From the cell containing the given text, extract its center point as (X, Y) coordinate. 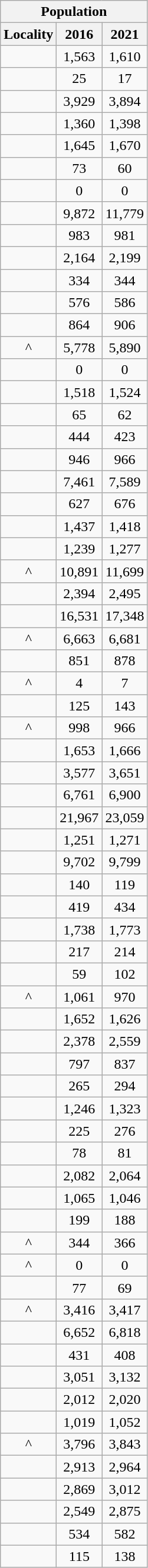
3,651 (125, 773)
119 (125, 885)
434 (125, 907)
6,663 (79, 638)
431 (79, 1355)
59 (79, 974)
1,670 (125, 146)
6,818 (125, 1332)
1,563 (79, 56)
1,246 (79, 1109)
408 (125, 1355)
265 (79, 1086)
5,890 (125, 348)
1,418 (125, 526)
9,702 (79, 862)
2,020 (125, 1400)
797 (79, 1064)
2,869 (79, 1489)
998 (79, 728)
6,761 (79, 795)
1,518 (79, 392)
2,012 (79, 1400)
81 (125, 1153)
3,417 (125, 1310)
1,239 (79, 549)
3,132 (125, 1377)
7 (125, 683)
1,398 (125, 124)
3,894 (125, 101)
9,799 (125, 862)
17 (125, 79)
1,323 (125, 1109)
Population (74, 12)
6,681 (125, 638)
217 (79, 952)
2,913 (79, 1467)
Locality (28, 34)
1,666 (125, 750)
138 (125, 1556)
3,012 (125, 1489)
1,277 (125, 549)
6,652 (79, 1332)
2,082 (79, 1176)
1,610 (125, 56)
3,843 (125, 1444)
2,964 (125, 1467)
864 (79, 325)
6,900 (125, 795)
25 (79, 79)
366 (125, 1243)
878 (125, 661)
78 (79, 1153)
906 (125, 325)
225 (79, 1131)
65 (79, 415)
627 (79, 504)
2021 (125, 34)
1,065 (79, 1198)
1,046 (125, 1198)
676 (125, 504)
11,779 (125, 213)
2,559 (125, 1042)
444 (79, 437)
188 (125, 1220)
62 (125, 415)
1,626 (125, 1019)
9,872 (79, 213)
5,778 (79, 348)
2,495 (125, 593)
2,164 (79, 258)
1,773 (125, 929)
3,577 (79, 773)
2,875 (125, 1512)
419 (79, 907)
2,394 (79, 593)
2,064 (125, 1176)
851 (79, 661)
73 (79, 168)
334 (79, 281)
582 (125, 1534)
214 (125, 952)
2,199 (125, 258)
60 (125, 168)
2,378 (79, 1042)
970 (125, 997)
981 (125, 235)
1,061 (79, 997)
140 (79, 885)
1,653 (79, 750)
1,360 (79, 124)
17,348 (125, 616)
837 (125, 1064)
125 (79, 706)
69 (125, 1287)
1,019 (79, 1422)
3,796 (79, 1444)
576 (79, 303)
115 (79, 1556)
102 (125, 974)
1,652 (79, 1019)
77 (79, 1287)
1,437 (79, 526)
534 (79, 1534)
946 (79, 459)
294 (125, 1086)
143 (125, 706)
7,461 (79, 482)
1,645 (79, 146)
16,531 (79, 616)
3,416 (79, 1310)
423 (125, 437)
586 (125, 303)
21,967 (79, 818)
3,929 (79, 101)
199 (79, 1220)
10,891 (79, 571)
1,052 (125, 1422)
276 (125, 1131)
4 (79, 683)
7,589 (125, 482)
23,059 (125, 818)
11,699 (125, 571)
1,524 (125, 392)
1,251 (79, 840)
983 (79, 235)
1,271 (125, 840)
3,051 (79, 1377)
1,738 (79, 929)
2016 (79, 34)
2,549 (79, 1512)
